Determine the [x, y] coordinate at the center of the cell enclosing the given text.  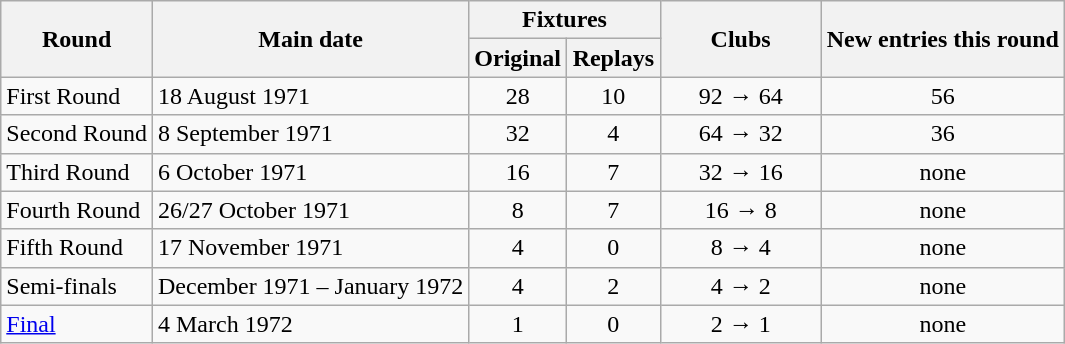
17 November 1971 [310, 248]
December 1971 – January 1972 [310, 286]
1 [518, 324]
2 → 1 [740, 324]
Main date [310, 39]
Final [77, 324]
Third Round [77, 172]
Replays [614, 58]
First Round [77, 96]
16 → 8 [740, 210]
10 [614, 96]
Round [77, 39]
Fixtures [564, 20]
92 → 64 [740, 96]
56 [942, 96]
18 August 1971 [310, 96]
64 → 32 [740, 134]
6 October 1971 [310, 172]
Fourth Round [77, 210]
Clubs [740, 39]
26/27 October 1971 [310, 210]
36 [942, 134]
16 [518, 172]
Original [518, 58]
4 March 1972 [310, 324]
8 → 4 [740, 248]
New entries this round [942, 39]
Semi-finals [77, 286]
8 [518, 210]
Second Round [77, 134]
4 → 2 [740, 286]
28 [518, 96]
32 → 16 [740, 172]
Fifth Round [77, 248]
2 [614, 286]
32 [518, 134]
8 September 1971 [310, 134]
